From the cell containing the given text, extract its center point as [x, y] coordinate. 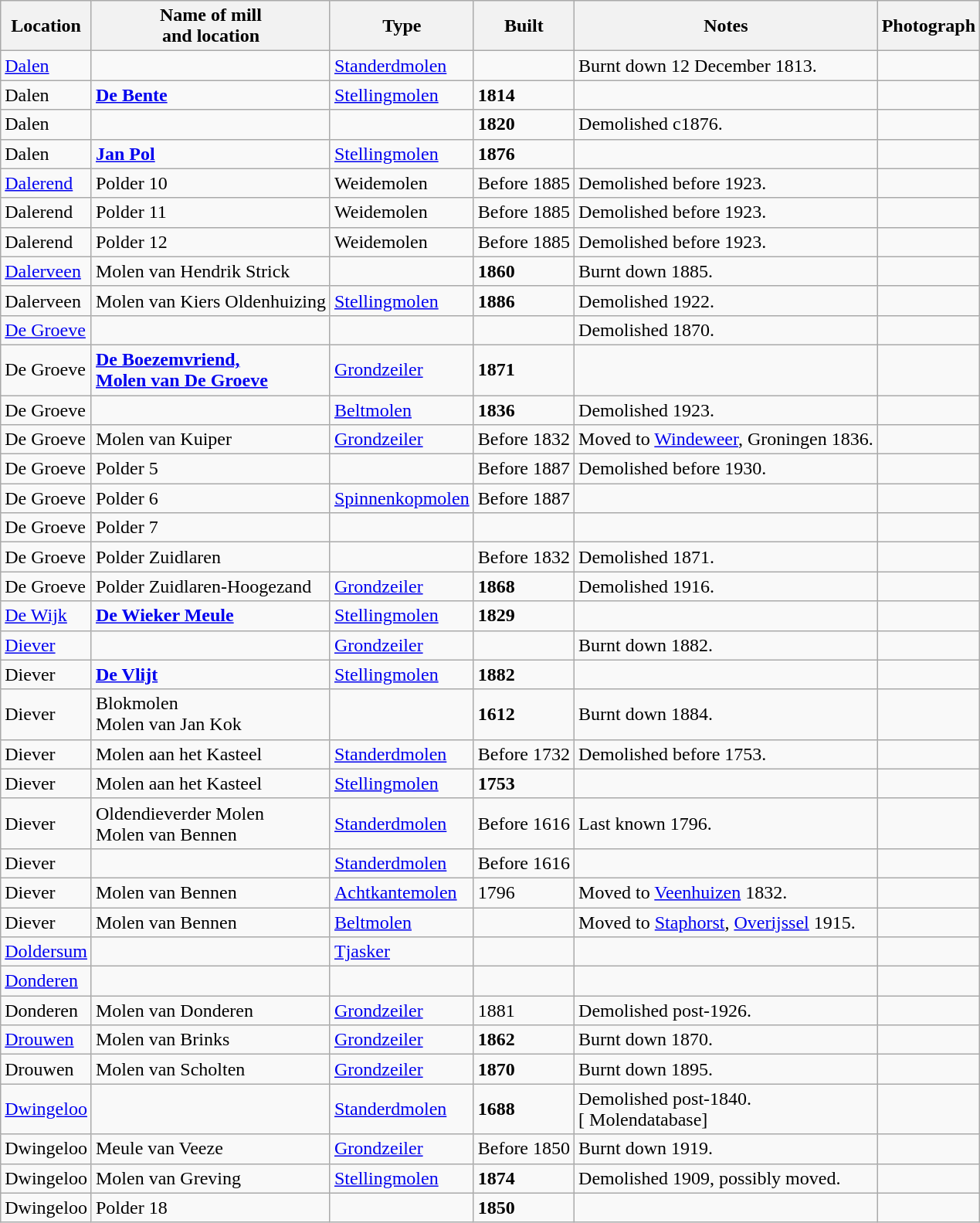
Molen van Greving [210, 1178]
De Vlijt [210, 674]
Polder 6 [210, 498]
De Wieker Meule [210, 616]
Polder 18 [210, 1208]
Molen van Kuiper [210, 440]
1871 [524, 369]
Polder 10 [210, 183]
Molen van Donderen [210, 1011]
Molen van Scholten [210, 1069]
1881 [524, 1011]
1829 [524, 616]
1876 [524, 154]
1814 [524, 95]
Demolished 1870. [726, 330]
Type [402, 26]
Notes [726, 26]
Polder 7 [210, 528]
Polder Zuidlaren-Hoogezand [210, 586]
Tjasker [402, 952]
De Boezemvriend,Molen van De Groeve [210, 369]
Burnt down 1885. [726, 271]
Demolished c1876. [726, 124]
1870 [524, 1069]
Moved to Windeweer, Groningen 1836. [726, 440]
Burnt down 1870. [726, 1040]
Built [524, 26]
Burnt down 1919. [726, 1149]
Last known 1796. [726, 824]
Demolished post-1926. [726, 1011]
1862 [524, 1040]
Photograph [928, 26]
Achtkantemolen [402, 892]
De Wijk [46, 616]
BlokmolenMolen van Jan Kok [210, 714]
1688 [524, 1109]
Molen van Hendrik Strick [210, 271]
1836 [524, 410]
Polder 12 [210, 242]
1820 [524, 124]
Before 1732 [524, 754]
Moved to Veenhuizen 1832. [726, 892]
Burnt down 1882. [726, 645]
Demolished 1909, possibly moved. [726, 1178]
Demolished 1871. [726, 557]
Polder Zuidlaren [210, 557]
1860 [524, 271]
1882 [524, 674]
Before 1850 [524, 1149]
Polder 11 [210, 212]
Burnt down 1895. [726, 1069]
Jan Pol [210, 154]
Burnt down 1884. [726, 714]
Oldendieverder MolenMolen van Bennen [210, 824]
Name of milland location [210, 26]
Molen van Brinks [210, 1040]
1850 [524, 1208]
Demolished before 1753. [726, 754]
Demolished 1923. [726, 410]
Burnt down 12 December 1813. [726, 66]
Demolished 1916. [726, 586]
Polder 5 [210, 469]
1612 [524, 714]
1874 [524, 1178]
1753 [524, 783]
Location [46, 26]
Doldersum [46, 952]
Molen van Kiers Oldenhuizing [210, 301]
1796 [524, 892]
Spinnenkopmolen [402, 498]
Meule van Veeze [210, 1149]
Moved to Staphorst, Overijssel 1915. [726, 922]
Demolished post-1840.[ Molendatabase] [726, 1109]
Demolished before 1930. [726, 469]
1868 [524, 586]
De Bente [210, 95]
Demolished 1922. [726, 301]
1886 [524, 301]
